Capture the cell that displays the provided text and extract its [x, y] central coordinate. 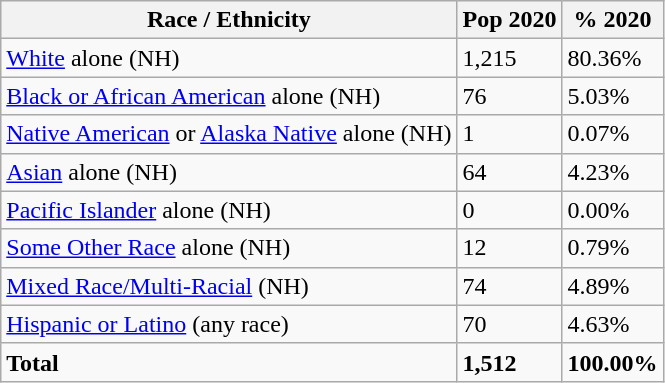
1,215 [510, 58]
4.89% [612, 286]
100.00% [612, 362]
Mixed Race/Multi-Racial (NH) [229, 286]
Pacific Islander alone (NH) [229, 210]
4.23% [612, 172]
76 [510, 96]
Total [229, 362]
74 [510, 286]
1 [510, 134]
80.36% [612, 58]
Pop 2020 [510, 20]
Asian alone (NH) [229, 172]
1,512 [510, 362]
% 2020 [612, 20]
0.07% [612, 134]
Native American or Alaska Native alone (NH) [229, 134]
0 [510, 210]
Some Other Race alone (NH) [229, 248]
Race / Ethnicity [229, 20]
70 [510, 324]
64 [510, 172]
White alone (NH) [229, 58]
12 [510, 248]
Black or African American alone (NH) [229, 96]
5.03% [612, 96]
0.00% [612, 210]
4.63% [612, 324]
0.79% [612, 248]
Hispanic or Latino (any race) [229, 324]
